Locate the cell with the specified text and output its [X, Y] center coordinate. 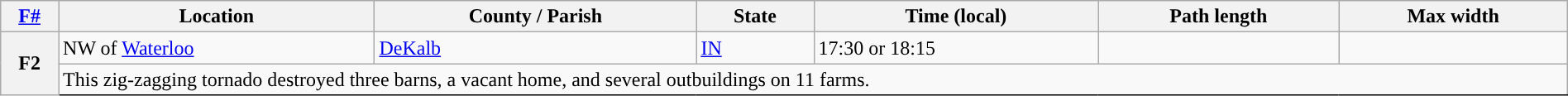
Location [217, 17]
DeKalb [536, 48]
State [755, 17]
IN [755, 48]
Path length [1219, 17]
This zig-zagging tornado destroyed three barns, a vacant home, and several outbuildings on 11 farms. [814, 79]
F# [30, 17]
17:30 or 18:15 [956, 48]
Max width [1453, 17]
NW of Waterloo [217, 48]
F2 [30, 64]
County / Parish [536, 17]
Time (local) [956, 17]
